Output the (X, Y) coordinate of the center of the cell containing the given text.  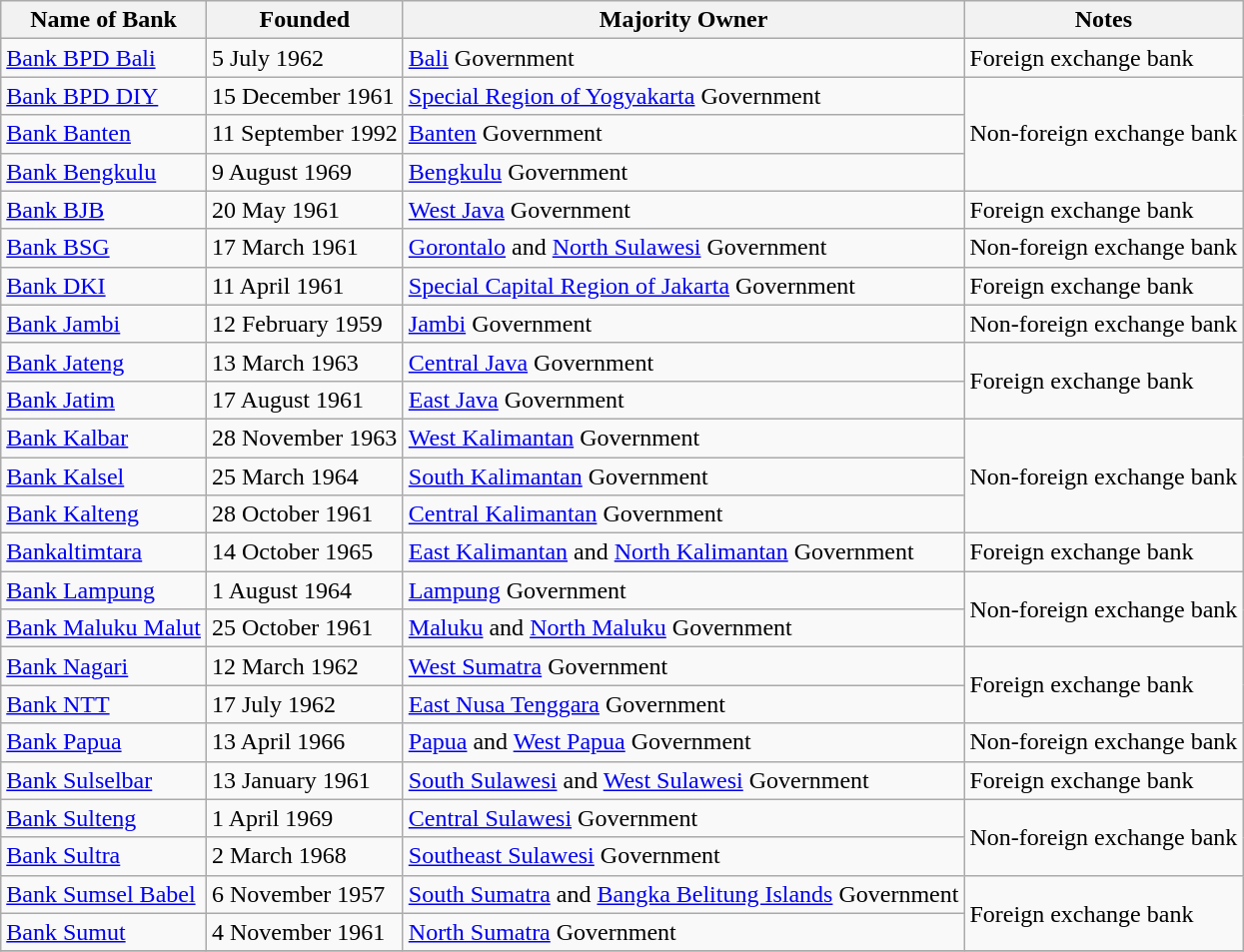
Bank Jatim (104, 400)
South Kalimantan Government (683, 476)
West Java Government (683, 210)
Lampung Government (683, 590)
28 October 1961 (304, 514)
6 November 1957 (304, 894)
Central Sulawesi Government (683, 818)
Maluku and North Maluku Government (683, 628)
28 November 1963 (304, 438)
Notes (1103, 20)
1 April 1969 (304, 818)
Bank Bengkulu (104, 172)
25 March 1964 (304, 476)
Bank Papua (104, 742)
2 March 1968 (304, 856)
Southeast Sulawesi Government (683, 856)
Bankaltimtara (104, 552)
Bank Kalsel (104, 476)
Bank Sultra (104, 856)
Bank Banten (104, 134)
Bank Kalbar (104, 438)
Founded (304, 20)
5 July 1962 (304, 58)
17 March 1961 (304, 248)
Banten Government (683, 134)
1 August 1964 (304, 590)
Bank Kalteng (104, 514)
20 May 1961 (304, 210)
North Sumatra Government (683, 932)
17 July 1962 (304, 704)
Bank Lampung (104, 590)
Special Region of Yogyakarta Government (683, 96)
Bank DKI (104, 286)
12 February 1959 (304, 324)
Name of Bank (104, 20)
4 November 1961 (304, 932)
12 March 1962 (304, 666)
Bengkulu Government (683, 172)
15 December 1961 (304, 96)
Bank Sulselbar (104, 780)
Special Capital Region of Jakarta Government (683, 286)
Bank Jateng (104, 362)
14 October 1965 (304, 552)
Bank BPD Bali (104, 58)
25 October 1961 (304, 628)
Central Kalimantan Government (683, 514)
Bank Nagari (104, 666)
East Java Government (683, 400)
13 January 1961 (304, 780)
Central Java Government (683, 362)
East Kalimantan and North Kalimantan Government (683, 552)
17 August 1961 (304, 400)
West Sumatra Government (683, 666)
11 April 1961 (304, 286)
13 March 1963 (304, 362)
East Nusa Tenggara Government (683, 704)
13 April 1966 (304, 742)
Bank Sumsel Babel (104, 894)
Bank NTT (104, 704)
11 September 1992 (304, 134)
Bali Government (683, 58)
Gorontalo and North Sulawesi Government (683, 248)
Bank Sumut (104, 932)
Papua and West Papua Government (683, 742)
Bank Sulteng (104, 818)
West Kalimantan Government (683, 438)
Jambi Government (683, 324)
Bank BJB (104, 210)
South Sumatra and Bangka Belitung Islands Government (683, 894)
Bank BPD DIY (104, 96)
9 August 1969 (304, 172)
Bank Jambi (104, 324)
Bank BSG (104, 248)
Bank Maluku Malut (104, 628)
Majority Owner (683, 20)
South Sulawesi and West Sulawesi Government (683, 780)
